Scan for the cell matching the given text and deliver its [X, Y] coordinate at center. 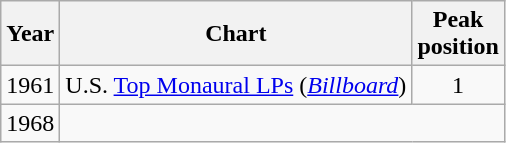
1 [458, 85]
Chart [236, 34]
U.S. Top Monaural LPs (Billboard) [236, 85]
Peakposition [458, 34]
1961 [30, 85]
1968 [30, 123]
Year [30, 34]
